Search for the cell housing the specified text and yield its [X, Y] center coordinate. 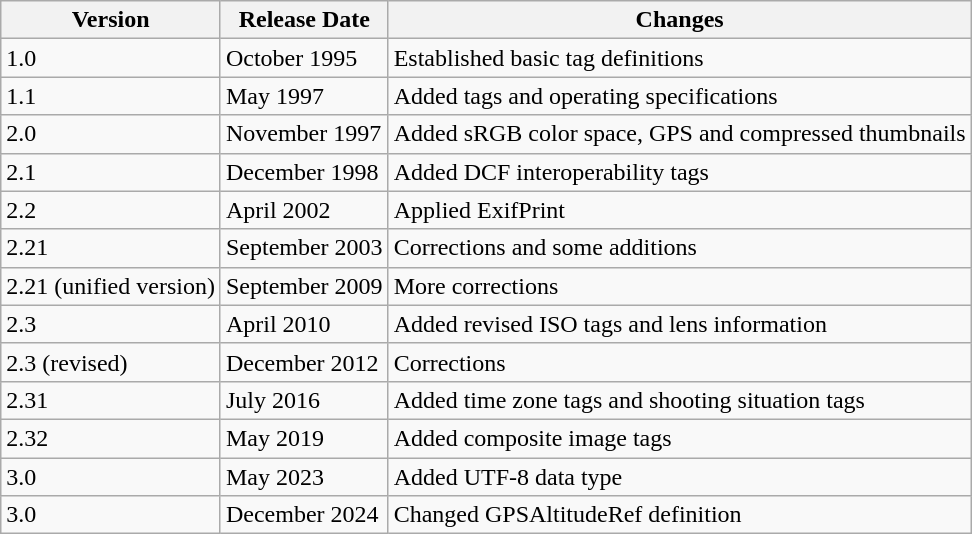
April 2002 [304, 210]
Added DCF interoperability tags [680, 172]
Applied ExifPrint [680, 210]
Corrections [680, 362]
2.32 [111, 438]
2.1 [111, 172]
More corrections [680, 286]
2.3 [111, 324]
April 2010 [304, 324]
2.21 (unified version) [111, 286]
Release Date [304, 20]
1.1 [111, 96]
May 2023 [304, 477]
2.21 [111, 248]
Corrections and some additions [680, 248]
Added time zone tags and shooting situation tags [680, 400]
May 2019 [304, 438]
2.31 [111, 400]
July 2016 [304, 400]
November 1997 [304, 134]
Version [111, 20]
September 2003 [304, 248]
2.2 [111, 210]
2.0 [111, 134]
2.3 (revised) [111, 362]
December 1998 [304, 172]
Established basic tag definitions [680, 58]
Added UTF-8 data type [680, 477]
Added composite image tags [680, 438]
Changes [680, 20]
Added revised ISO tags and lens information [680, 324]
October 1995 [304, 58]
May 1997 [304, 96]
December 2012 [304, 362]
September 2009 [304, 286]
Changed GPSAltitudeRef definition [680, 515]
Added tags and operating specifications [680, 96]
Added sRGB color space, GPS and compressed thumbnails [680, 134]
1.0 [111, 58]
December 2024 [304, 515]
